Search for the cell housing the specified text and yield its (X, Y) center coordinate. 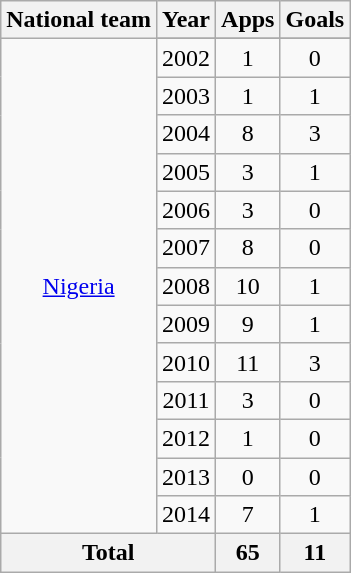
2002 (186, 58)
Goals (315, 20)
2004 (186, 134)
65 (248, 553)
2010 (186, 362)
2013 (186, 477)
National team (79, 20)
9 (248, 324)
2003 (186, 96)
2006 (186, 210)
Nigeria (79, 286)
10 (248, 286)
2005 (186, 172)
2009 (186, 324)
2011 (186, 400)
Year (186, 20)
2007 (186, 248)
Total (108, 553)
7 (248, 515)
2014 (186, 515)
2008 (186, 286)
2012 (186, 438)
Apps (248, 20)
